Output the [x, y] coordinate of the center of the cell containing the given text.  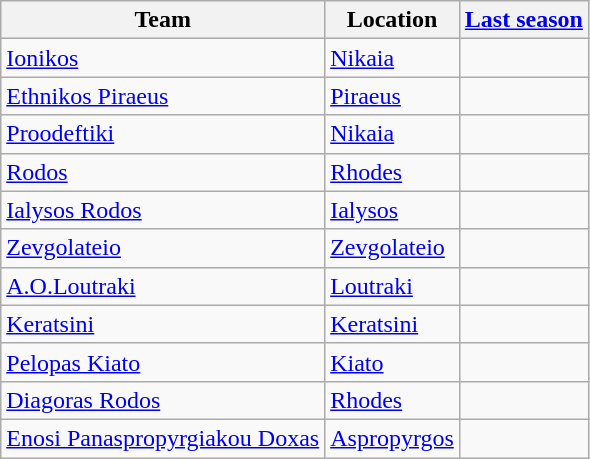
Ialysos Rodos [163, 210]
Ethnikos Piraeus [163, 96]
Rodos [163, 172]
Loutraki [392, 286]
Team [163, 20]
Location [392, 20]
Kiato [392, 362]
A.O.Loutraki [163, 286]
Aspropyrgos [392, 438]
Piraeus [392, 96]
Diagoras Rodos [163, 400]
Last season [524, 20]
Proodeftiki [163, 134]
Enosi Panaspropyrgiakou Doxas [163, 438]
Pelopas Kiato [163, 362]
Ionikos [163, 58]
Ialysos [392, 210]
